From the cell containing the given text, extract its center point as [x, y] coordinate. 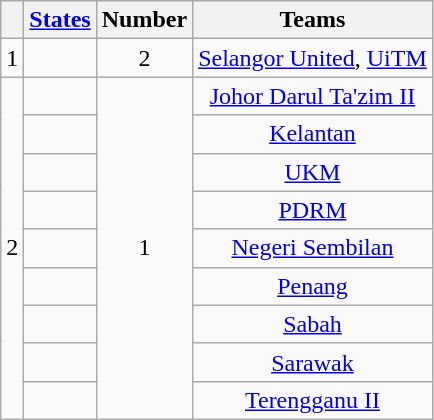
States [60, 20]
Terengganu II [313, 400]
Number [144, 20]
Sabah [313, 324]
Johor Darul Ta'zim II [313, 96]
PDRM [313, 210]
Teams [313, 20]
Sarawak [313, 362]
Penang [313, 286]
Selangor United, UiTM [313, 58]
Kelantan [313, 134]
Negeri Sembilan [313, 248]
UKM [313, 172]
